Determine the [x, y] coordinate at the center of the cell enclosing the given text.  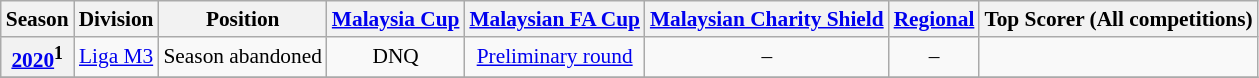
20201 [38, 58]
Malaysian Charity Shield [767, 19]
Regional [934, 19]
Malaysian FA Cup [554, 19]
Season abandoned [242, 58]
Top Scorer (All competitions) [1118, 19]
DNQ [396, 58]
Liga M3 [116, 58]
Division [116, 19]
Preliminary round [554, 58]
Position [242, 19]
Malaysia Cup [396, 19]
Season [38, 19]
